Scan for the cell matching the given text and deliver its [x, y] coordinate at center. 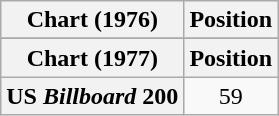
Chart (1977) [92, 58]
US Billboard 200 [92, 96]
Chart (1976) [92, 20]
59 [231, 96]
